Extract the (x, y) coordinate from the center of the cell holding the provided text.  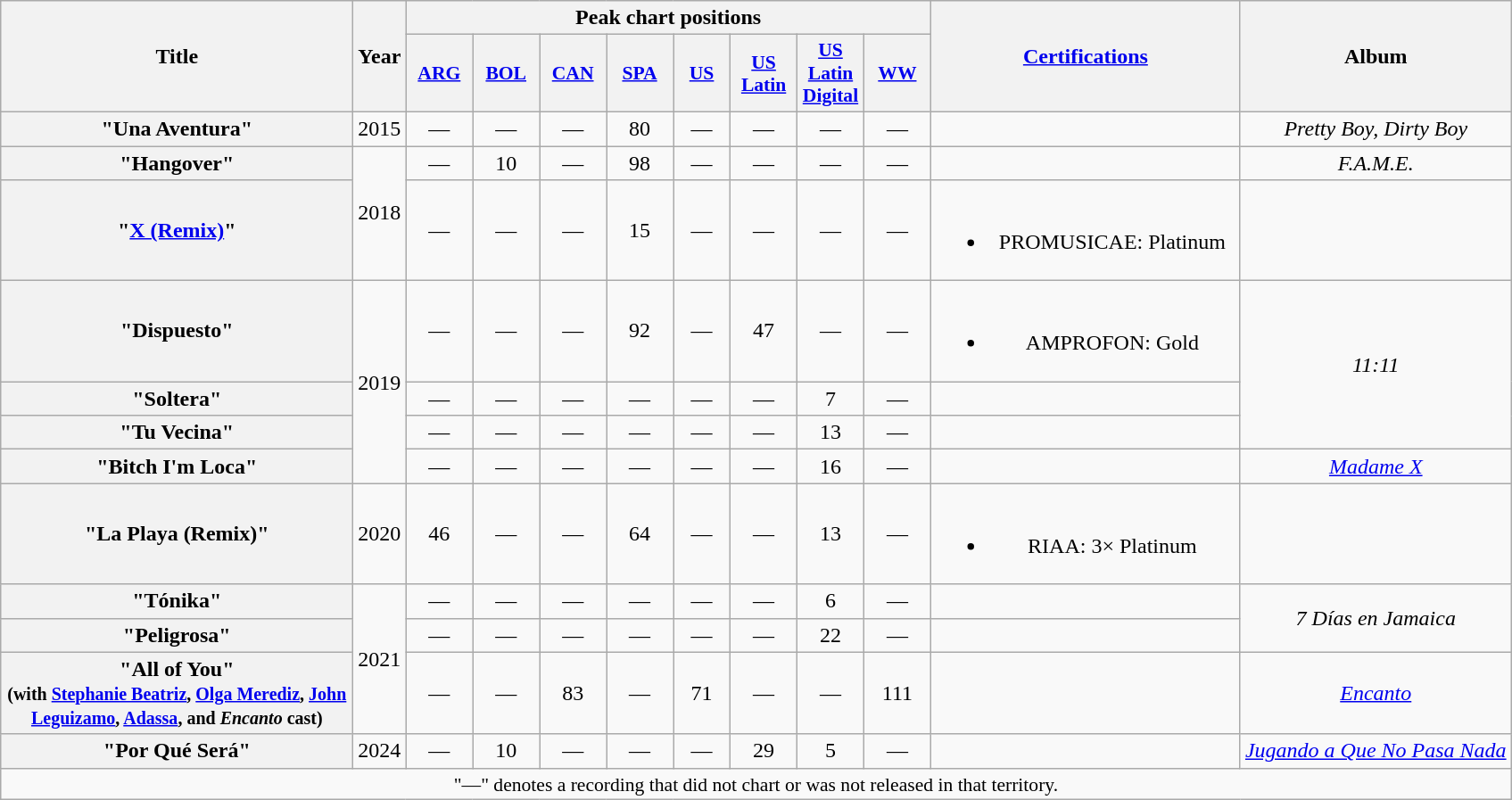
"Dispuesto" (177, 332)
US (701, 73)
Jugando a Que No Pasa Nada (1376, 751)
Madame X (1376, 466)
92 (640, 332)
Year (380, 57)
"—" denotes a recording that did not chart or was not released in that territory. (756, 784)
2024 (380, 751)
"Por Qué Será" (177, 751)
2015 (380, 128)
2019 (380, 382)
46 (439, 533)
Album (1376, 57)
Encanto (1376, 693)
"Bitch I'm Loca" (177, 466)
16 (831, 466)
6 (831, 601)
71 (701, 693)
USLatin (764, 73)
"X (Remix)" (177, 230)
29 (764, 751)
2018 (380, 214)
Peak chart positions (668, 18)
SPA (640, 73)
22 (831, 635)
"Tónika" (177, 601)
98 (640, 163)
WW (897, 73)
2020 (380, 533)
F.A.M.E. (1376, 163)
111 (897, 693)
2021 (380, 659)
7 (831, 399)
USLatinDigital (831, 73)
47 (764, 332)
AMPROFON: Gold (1085, 332)
7 Días en Jamaica (1376, 618)
"All of You"(with Stephanie Beatriz, Olga Merediz, John Leguizamo, Adassa, and Encanto cast) (177, 693)
"Soltera" (177, 399)
"Una Aventura" (177, 128)
CAN (573, 73)
80 (640, 128)
"Hangover" (177, 163)
BOL (507, 73)
Title (177, 57)
83 (573, 693)
"Tu Vecina" (177, 433)
PROMUSICAE: Platinum (1085, 230)
ARG (439, 73)
15 (640, 230)
5 (831, 751)
"La Playa (Remix)" (177, 533)
64 (640, 533)
Pretty Boy, Dirty Boy (1376, 128)
11:11 (1376, 366)
Certifications (1085, 57)
"Peligrosa" (177, 635)
RIAA: 3× Platinum (1085, 533)
